Provide the (X, Y) coordinate of the cell's center where the given text is located.  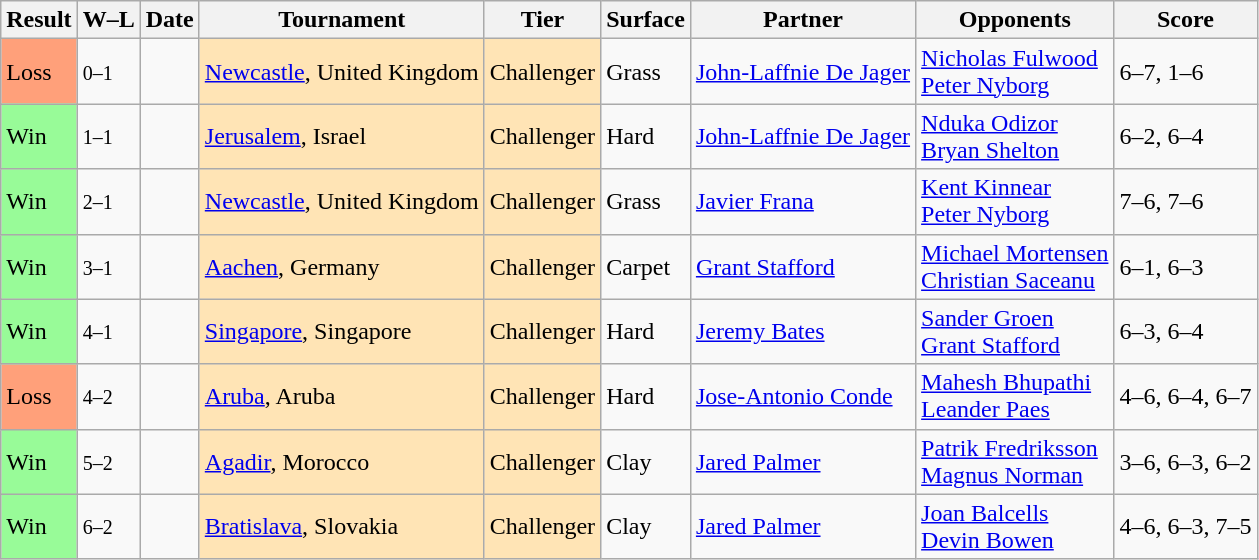
Opponents (1015, 20)
Kent Kinnear Peter Nyborg (1015, 202)
6–2, 6–4 (1186, 136)
Aruba, Aruba (342, 396)
Singapore, Singapore (342, 332)
4–6, 6–4, 6–7 (1186, 396)
Jeremy Bates (802, 332)
Partner (802, 20)
7–6, 7–6 (1186, 202)
Score (1186, 20)
Jerusalem, Israel (342, 136)
1–1 (108, 136)
Result (39, 20)
6–7, 1–6 (1186, 72)
6–3, 6–4 (1186, 332)
Grant Stafford (802, 266)
Tier (542, 20)
W–L (108, 20)
3–6, 6–3, 6–2 (1186, 462)
Mahesh Bhupathi Leander Paes (1015, 396)
Joan Balcells Devin Bowen (1015, 526)
Javier Frana (802, 202)
Michael Mortensen Christian Saceanu (1015, 266)
4–2 (108, 396)
6–2 (108, 526)
Aachen, Germany (342, 266)
Carpet (646, 266)
Bratislava, Slovakia (342, 526)
4–1 (108, 332)
Patrik Fredriksson Magnus Norman (1015, 462)
5–2 (108, 462)
Sander Groen Grant Stafford (1015, 332)
Nicholas Fulwood Peter Nyborg (1015, 72)
2–1 (108, 202)
Date (170, 20)
Jose-Antonio Conde (802, 396)
Agadir, Morocco (342, 462)
6–1, 6–3 (1186, 266)
Nduka Odizor Bryan Shelton (1015, 136)
Surface (646, 20)
Tournament (342, 20)
0–1 (108, 72)
3–1 (108, 266)
4–6, 6–3, 7–5 (1186, 526)
